Provide the (x, y) coordinate of the cell's center where the given text is located.  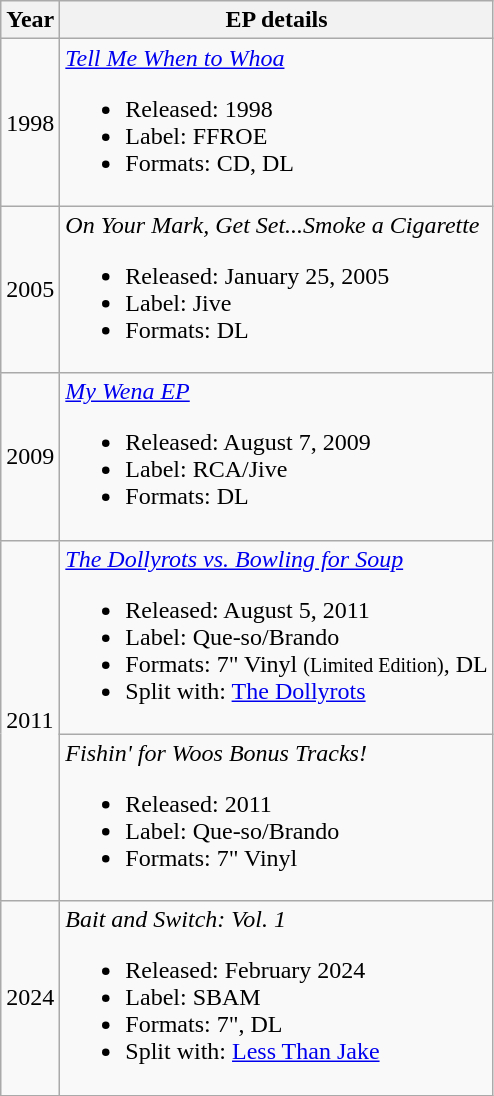
Fishin' for Woos Bonus Tracks!Released: 2011Label: Que-so/BrandoFormats: 7" Vinyl (276, 818)
2005 (30, 290)
EP details (276, 20)
Year (30, 20)
2024 (30, 998)
2009 (30, 456)
Tell Me When to WhoaReleased: 1998Label: FFROEFormats: CD, DL (276, 122)
2011 (30, 720)
1998 (30, 122)
My Wena EPReleased: August 7, 2009Label: RCA/JiveFormats: DL (276, 456)
The Dollyrots vs. Bowling for SoupReleased: August 5, 2011Label: Que-so/BrandoFormats: 7" Vinyl (Limited Edition), DLSplit with: The Dollyrots (276, 637)
On Your Mark, Get Set...Smoke a CigaretteReleased: January 25, 2005Label: JiveFormats: DL (276, 290)
Bait and Switch: Vol. 1Released: February 2024Label: SBAMFormats: 7", DLSplit with: Less Than Jake (276, 998)
